Find where the given text appears and provide that cell's center as [X, Y] coordinate. 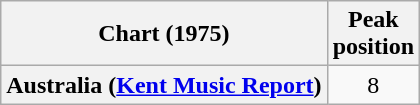
8 [373, 85]
Australia (Kent Music Report) [164, 85]
Peakposition [373, 34]
Chart (1975) [164, 34]
